Pinpoint the cell where the given text exists, returning its [x, y] midpoint coordinate. 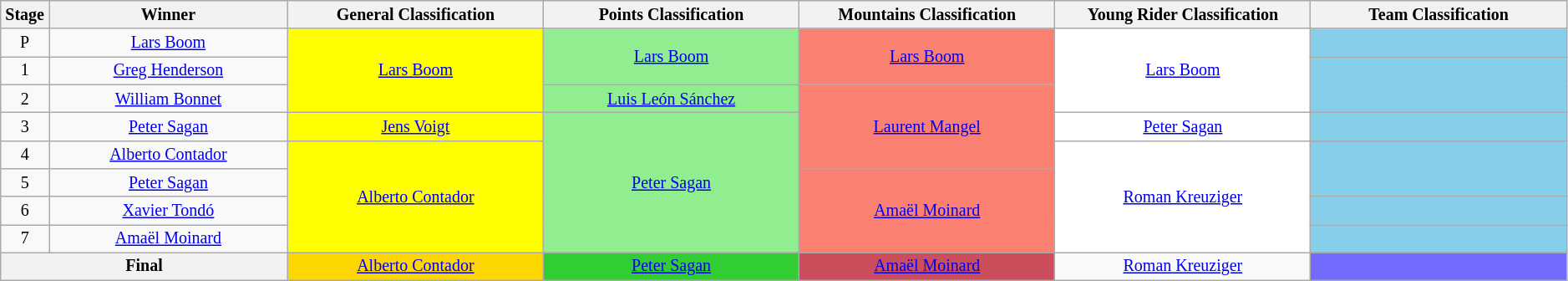
4 [25, 154]
Young Rider Classification [1183, 15]
P [25, 43]
Luis León Sánchez [671, 99]
Team Classification [1439, 15]
Points Classification [671, 15]
3 [25, 127]
Greg Henderson [169, 70]
1 [25, 70]
2 [25, 99]
Laurent Mangel [927, 126]
Final [145, 266]
Jens Voigt [415, 127]
5 [25, 182]
Stage [25, 15]
William Bonnet [169, 99]
6 [25, 211]
General Classification [415, 15]
Winner [169, 15]
Xavier Tondó [169, 211]
Mountains Classification [927, 15]
7 [25, 239]
